Output the [X, Y] coordinate of the center of the cell containing the given text.  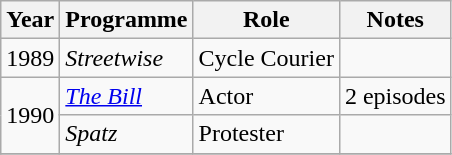
Streetwise [126, 58]
Cycle Courier [266, 58]
1989 [30, 58]
Protester [266, 134]
Actor [266, 96]
Spatz [126, 134]
The Bill [126, 96]
1990 [30, 115]
2 episodes [395, 96]
Notes [395, 20]
Programme [126, 20]
Role [266, 20]
Year [30, 20]
